Return [x, y] of the center of cell containing provided text 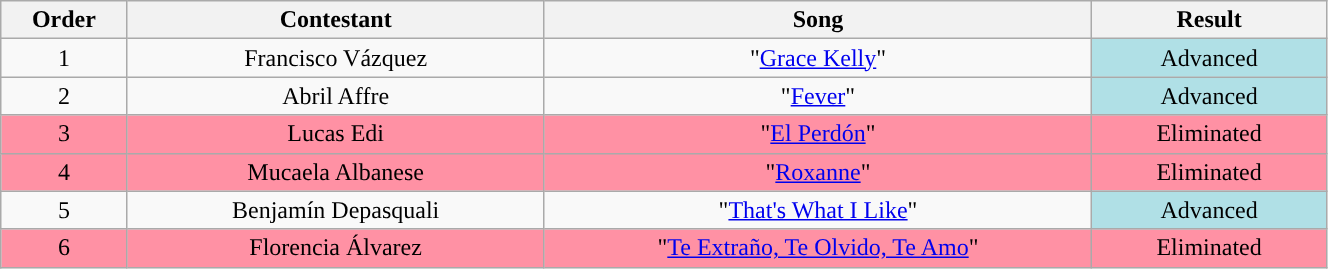
Francisco Vázquez [336, 58]
Lucas Edi [336, 134]
Mucaela Albanese [336, 172]
Order [64, 20]
4 [64, 172]
6 [64, 248]
"Roxanne" [818, 172]
Florencia Álvarez [336, 248]
Abril Affre [336, 96]
"That's What I Like" [818, 210]
Benjamín Depasquali [336, 210]
Song [818, 20]
2 [64, 96]
3 [64, 134]
"Te Extraño, Te Olvido, Te Amo" [818, 248]
Result [1210, 20]
"El Perdón" [818, 134]
1 [64, 58]
"Grace Kelly" [818, 58]
Contestant [336, 20]
"Fever" [818, 96]
5 [64, 210]
